Capture the cell that displays the provided text and extract its (X, Y) central coordinate. 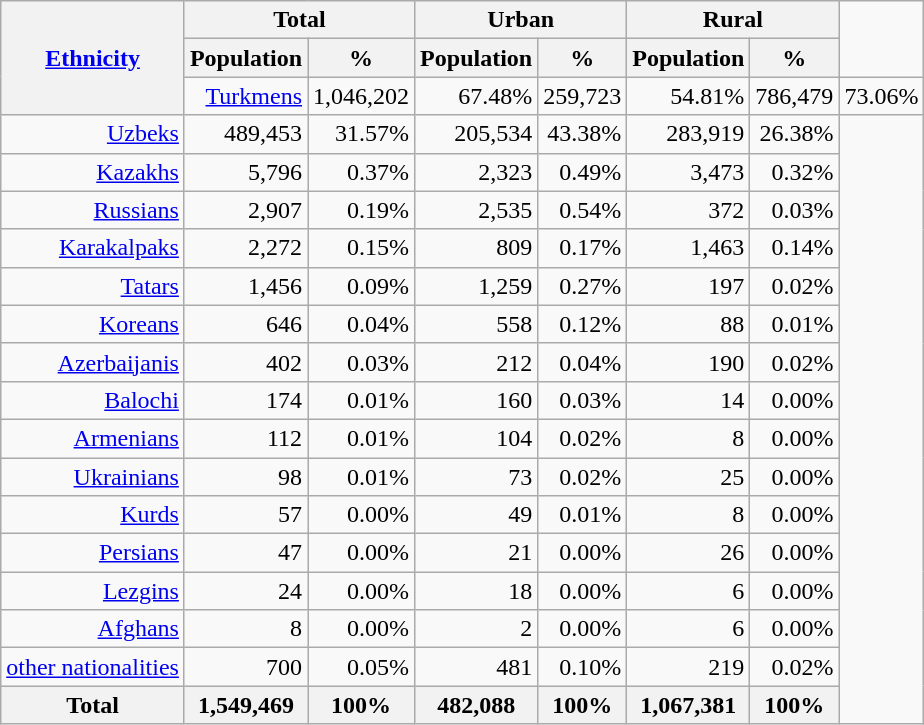
2 (476, 629)
47 (246, 553)
5,796 (246, 172)
Koreans (93, 324)
Russians (93, 210)
1,259 (476, 286)
18 (476, 591)
646 (246, 324)
0.17% (582, 248)
1,067,381 (688, 705)
Persians (93, 553)
24 (246, 591)
26 (688, 553)
88 (688, 324)
3,473 (688, 172)
174 (246, 400)
700 (246, 667)
2,907 (246, 210)
Azerbaijanis (93, 362)
1,046,202 (362, 96)
Ethnicity (93, 58)
73.06% (882, 96)
372 (688, 210)
Rural (733, 20)
25 (688, 477)
1,456 (246, 286)
Kazakhs (93, 172)
1,549,469 (246, 705)
Uzbeks (93, 134)
0.12% (582, 324)
98 (246, 477)
112 (246, 438)
Turkmens (246, 96)
283,919 (688, 134)
489,453 (246, 134)
259,723 (582, 96)
0.32% (794, 172)
26.38% (794, 134)
2,535 (476, 210)
402 (246, 362)
Tatars (93, 286)
14 (688, 400)
54.81% (688, 96)
0.54% (582, 210)
0.14% (794, 248)
558 (476, 324)
31.57% (362, 134)
0.49% (582, 172)
0.27% (582, 286)
67.48% (476, 96)
0.10% (582, 667)
190 (688, 362)
Lezgins (93, 591)
Afghans (93, 629)
481 (476, 667)
0.19% (362, 210)
Balochi (93, 400)
0.15% (362, 248)
57 (246, 515)
197 (688, 286)
0.09% (362, 286)
104 (476, 438)
0.05% (362, 667)
2,323 (476, 172)
Karakalpaks (93, 248)
other nationalities (93, 667)
49 (476, 515)
1,463 (688, 248)
219 (688, 667)
73 (476, 477)
43.38% (582, 134)
0.37% (362, 172)
205,534 (476, 134)
482,088 (476, 705)
809 (476, 248)
Armenians (93, 438)
Urban (521, 20)
786,479 (794, 96)
Kurds (93, 515)
160 (476, 400)
Ukrainians (93, 477)
2,272 (246, 248)
21 (476, 553)
212 (476, 362)
